Scan for the cell matching the given text and deliver its [x, y] coordinate at center. 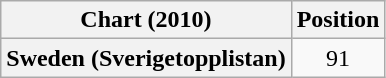
91 [338, 58]
Sweden (Sverigetopplistan) [146, 58]
Chart (2010) [146, 20]
Position [338, 20]
